Scan for the cell matching the given text and deliver its [x, y] coordinate at center. 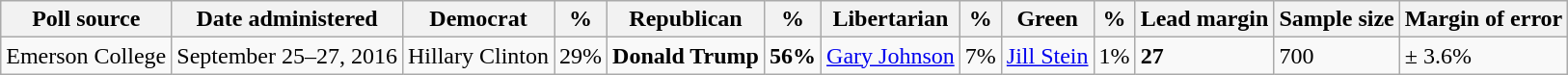
Green [1047, 19]
Jill Stein [1047, 56]
Poll source [87, 19]
7% [980, 56]
700 [1337, 56]
56% [793, 56]
27 [1204, 56]
Date administered [287, 19]
Libertarian [891, 19]
Republican [687, 19]
Democrat [478, 19]
Lead margin [1204, 19]
1% [1115, 56]
Margin of error [1483, 19]
Hillary Clinton [478, 56]
Sample size [1337, 19]
Donald Trump [687, 56]
± 3.6% [1483, 56]
29% [581, 56]
Gary Johnson [891, 56]
September 25–27, 2016 [287, 56]
Emerson College [87, 56]
